Locate the cell with the specified text and output its [X, Y] center coordinate. 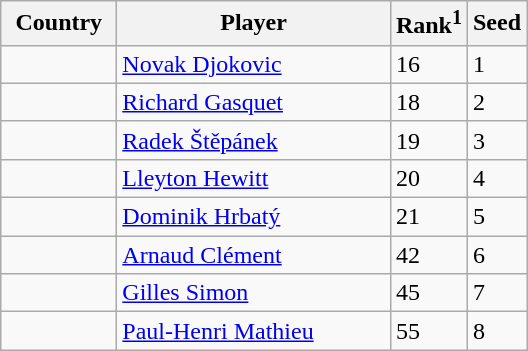
Country [59, 24]
Dominik Hrbatý [254, 217]
4 [496, 178]
Arnaud Clément [254, 255]
Radek Štěpánek [254, 140]
Gilles Simon [254, 293]
19 [428, 140]
55 [428, 331]
3 [496, 140]
Richard Gasquet [254, 102]
18 [428, 102]
2 [496, 102]
21 [428, 217]
Player [254, 24]
45 [428, 293]
16 [428, 64]
Novak Djokovic [254, 64]
1 [496, 64]
5 [496, 217]
Paul-Henri Mathieu [254, 331]
Seed [496, 24]
8 [496, 331]
20 [428, 178]
42 [428, 255]
Rank1 [428, 24]
7 [496, 293]
6 [496, 255]
Lleyton Hewitt [254, 178]
